Detect which cell encompasses the target text, then output its [X, Y] center coordinate. 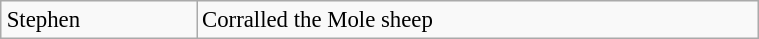
Stephen [98, 20]
Corralled the Mole sheep [478, 20]
